Pinpoint the cell where the given text exists, returning its [X, Y] midpoint coordinate. 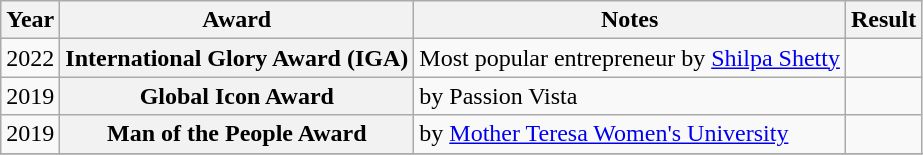
by Mother Teresa Women's University [630, 134]
2022 [30, 58]
Result [883, 20]
Year [30, 20]
by Passion Vista [630, 96]
Award [237, 20]
Notes [630, 20]
Man of the People Award [237, 134]
International Glory Award (IGA) [237, 58]
Global Icon Award [237, 96]
Most popular entrepreneur by Shilpa Shetty [630, 58]
